Detect which cell encompasses the target text, then output its (X, Y) center coordinate. 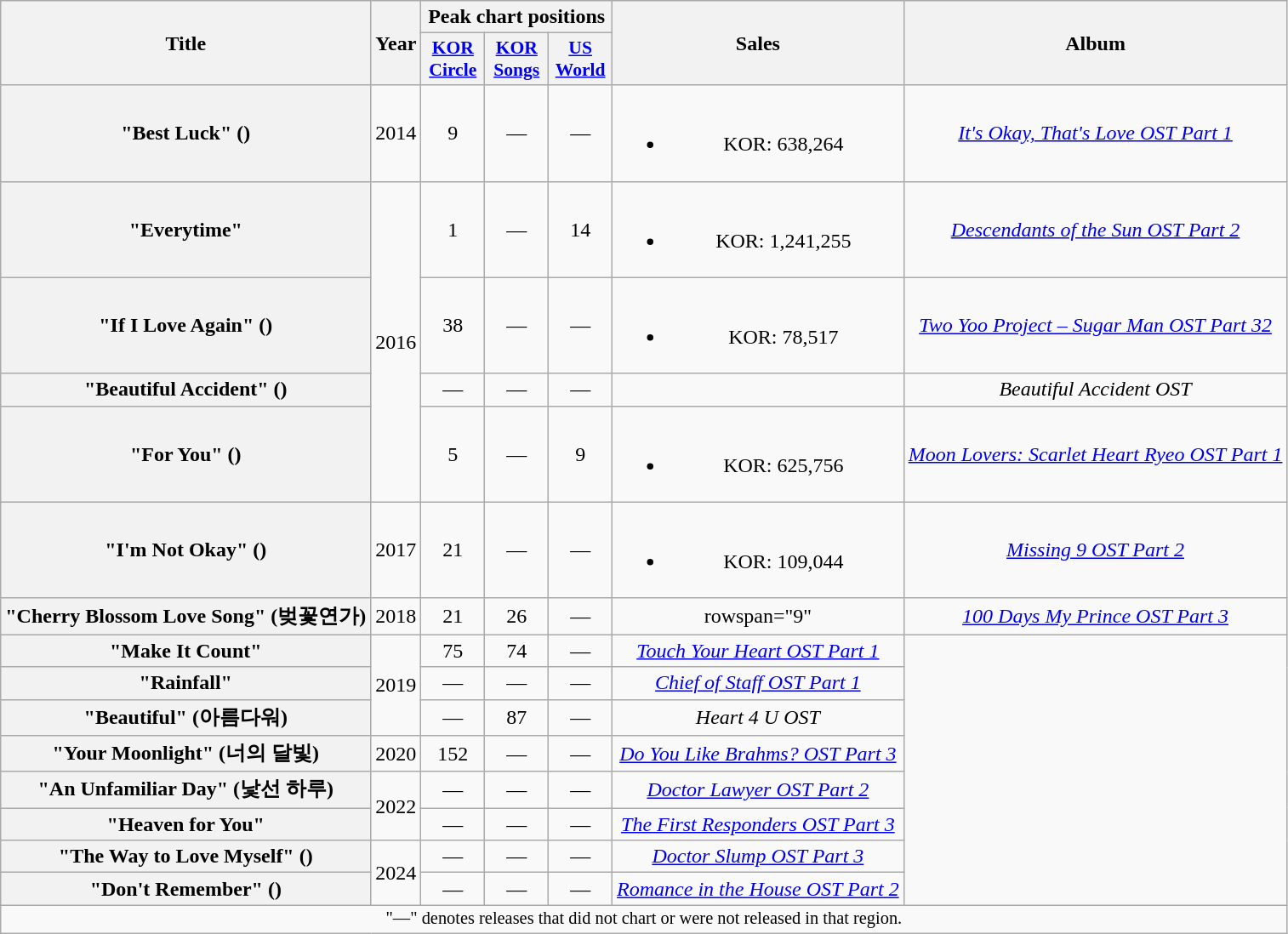
152 (453, 754)
26 (517, 616)
5 (453, 454)
"The Way to Love Myself" () (185, 857)
2019 (396, 686)
Two Yoo Project – Sugar Man OST Part 32 (1096, 325)
rowspan="9" (759, 616)
87 (517, 718)
75 (453, 651)
"Don't Remember" () (185, 889)
KORCircle (453, 60)
74 (517, 651)
It's Okay, That's Love OST Part 1 (1096, 133)
Moon Lovers: Scarlet Heart Ryeo OST Part 1 (1096, 454)
Doctor Slump OST Part 3 (759, 857)
38 (453, 325)
KORSongs (517, 60)
Title (185, 43)
"—" denotes releases that did not chart or were not released in that region. (644, 920)
"Cherry Blossom Love Song" (벚꽃연가) (185, 616)
KOR: 625,756 (759, 454)
2018 (396, 616)
"Make It Count" (185, 651)
"Everytime" (185, 230)
Do You Like Brahms? OST Part 3 (759, 754)
KOR: 638,264 (759, 133)
Missing 9 OST Part 2 (1096, 550)
USWorld (580, 60)
Doctor Lawyer OST Part 2 (759, 789)
Descendants of the Sun OST Part 2 (1096, 230)
Year (396, 43)
Chief of Staff OST Part 1 (759, 683)
2014 (396, 133)
"Your Moonlight" (너의 달빛) (185, 754)
"For You" () (185, 454)
The First Responders OST Part 3 (759, 824)
100 Days My Prince OST Part 3 (1096, 616)
2020 (396, 754)
Romance in the House OST Part 2 (759, 889)
KOR: 1,241,255 (759, 230)
1 (453, 230)
14 (580, 230)
KOR: 109,044 (759, 550)
"Beautiful" (아름다워) (185, 718)
Album (1096, 43)
Beautiful Accident OST (1096, 390)
Touch Your Heart OST Part 1 (759, 651)
"Beautiful Accident" () (185, 390)
"I'm Not Okay" () (185, 550)
2022 (396, 806)
KOR: 78,517 (759, 325)
"Heaven for You" (185, 824)
2024 (396, 873)
"Rainfall" (185, 683)
"An Unfamiliar Day" (낯선 하루) (185, 789)
"If I Love Again" () (185, 325)
2016 (396, 342)
2017 (396, 550)
Heart 4 U OST (759, 718)
Sales (759, 43)
"Best Luck" () (185, 133)
Peak chart positions (517, 17)
